Find where the given text appears and provide that cell's center as (X, Y) coordinate. 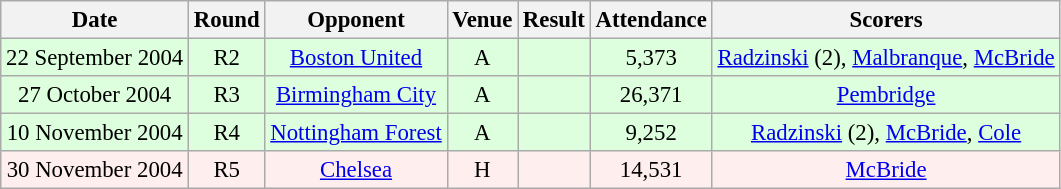
Nottingham Forest (356, 133)
Scorers (886, 20)
Radzinski (2), McBride, Cole (886, 133)
27 October 2004 (95, 95)
22 September 2004 (95, 58)
Radzinski (2), Malbranque, McBride (886, 58)
30 November 2004 (95, 170)
Result (554, 20)
5,373 (651, 58)
R3 (227, 95)
26,371 (651, 95)
McBride (886, 170)
Round (227, 20)
Pembridge (886, 95)
R2 (227, 58)
9,252 (651, 133)
Venue (482, 20)
14,531 (651, 170)
Attendance (651, 20)
R4 (227, 133)
Date (95, 20)
10 November 2004 (95, 133)
R5 (227, 170)
Birmingham City (356, 95)
Boston United (356, 58)
H (482, 170)
Opponent (356, 20)
Chelsea (356, 170)
